Capture the cell that displays the provided text and extract its (x, y) central coordinate. 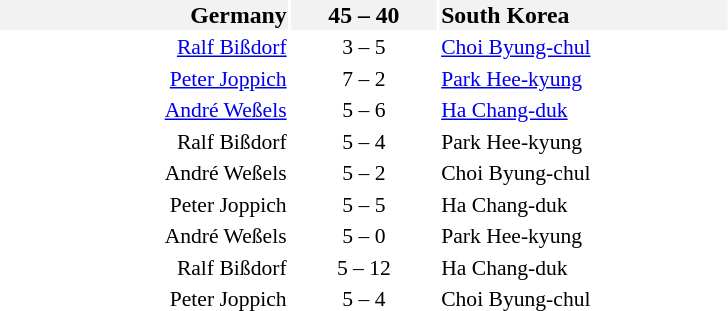
5 – 12 (364, 268)
5 – 4 (364, 142)
Germany (144, 15)
45 – 40 (364, 15)
5 – 2 (364, 173)
5 – 6 (364, 110)
7 – 2 (364, 78)
3 – 5 (364, 47)
5 – 0 (364, 236)
South Korea (584, 15)
5 – 5 (364, 204)
